Search for the cell housing the specified text and yield its [X, Y] center coordinate. 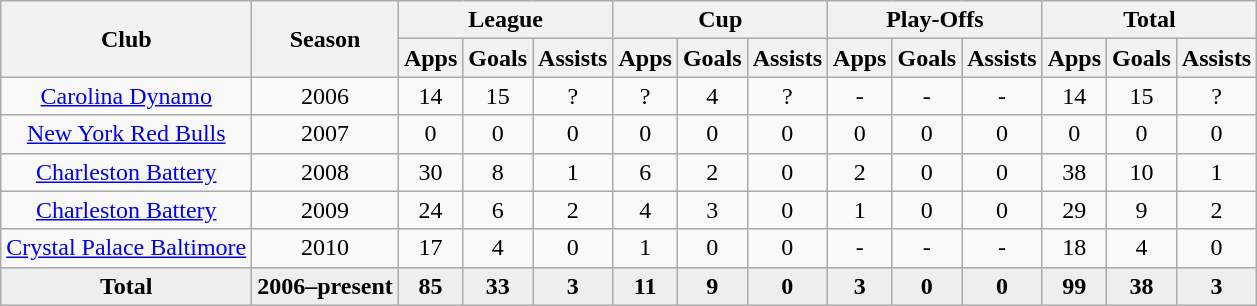
18 [1074, 248]
99 [1074, 286]
2007 [326, 134]
8 [498, 172]
10 [1142, 172]
2006 [326, 96]
Carolina Dynamo [126, 96]
2009 [326, 210]
17 [430, 248]
Play-Offs [936, 20]
24 [430, 210]
29 [1074, 210]
Club [126, 39]
Cup [720, 20]
2010 [326, 248]
New York Red Bulls [126, 134]
League [506, 20]
33 [498, 286]
85 [430, 286]
30 [430, 172]
Season [326, 39]
11 [645, 286]
Crystal Palace Baltimore [126, 248]
2008 [326, 172]
2006–present [326, 286]
